Find where the given text appears and provide that cell's center as (X, Y) coordinate. 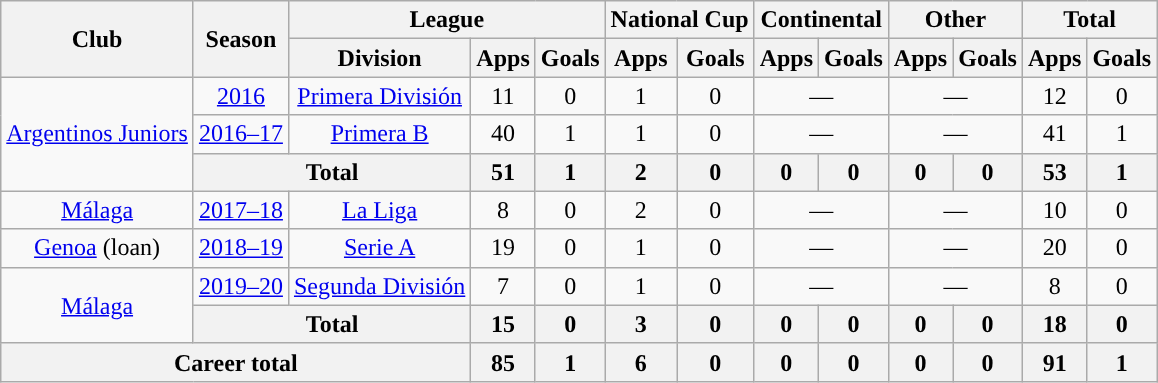
85 (503, 362)
Primera B (379, 134)
51 (503, 172)
41 (1054, 134)
2018–19 (240, 248)
Genoa (loan) (98, 248)
Season (240, 39)
7 (503, 286)
12 (1054, 96)
20 (1054, 248)
Other (955, 20)
Club (98, 39)
91 (1054, 362)
Continental (821, 20)
La Liga (379, 210)
40 (503, 134)
League (446, 20)
Division (379, 58)
18 (1054, 324)
Segunda División (379, 286)
Serie A (379, 248)
6 (641, 362)
19 (503, 248)
2017–18 (240, 210)
National Cup (680, 20)
2019–20 (240, 286)
11 (503, 96)
3 (641, 324)
2016–17 (240, 134)
53 (1054, 172)
2016 (240, 96)
Argentinos Juniors (98, 134)
Career total (236, 362)
15 (503, 324)
Primera División (379, 96)
10 (1054, 210)
